Provide the (x, y) coordinate of the cell's center where the given text is located.  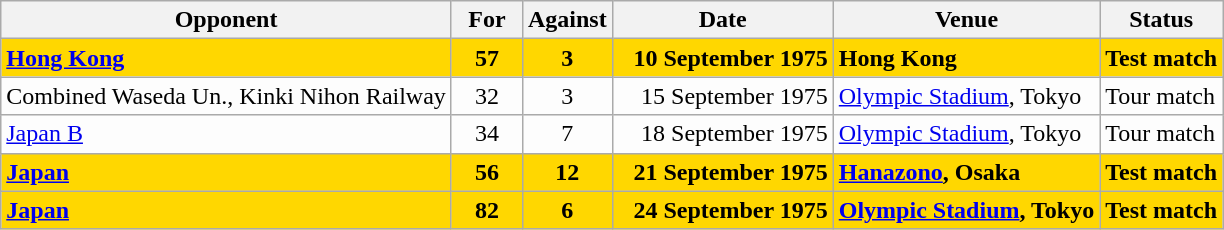
7 (567, 134)
Combined Waseda Un., Kinki Nihon Railway (226, 96)
21 September 1975 (722, 172)
24 September 1975 (722, 210)
15 September 1975 (722, 96)
18 September 1975 (722, 134)
Venue (966, 20)
56 (486, 172)
Opponent (226, 20)
10 September 1975 (722, 58)
82 (486, 210)
Hanazono, Osaka (966, 172)
Status (1162, 20)
Date (722, 20)
Against (567, 20)
57 (486, 58)
6 (567, 210)
32 (486, 96)
12 (567, 172)
For (486, 20)
Japan B (226, 134)
34 (486, 134)
